Search for the cell housing the specified text and yield its [X, Y] center coordinate. 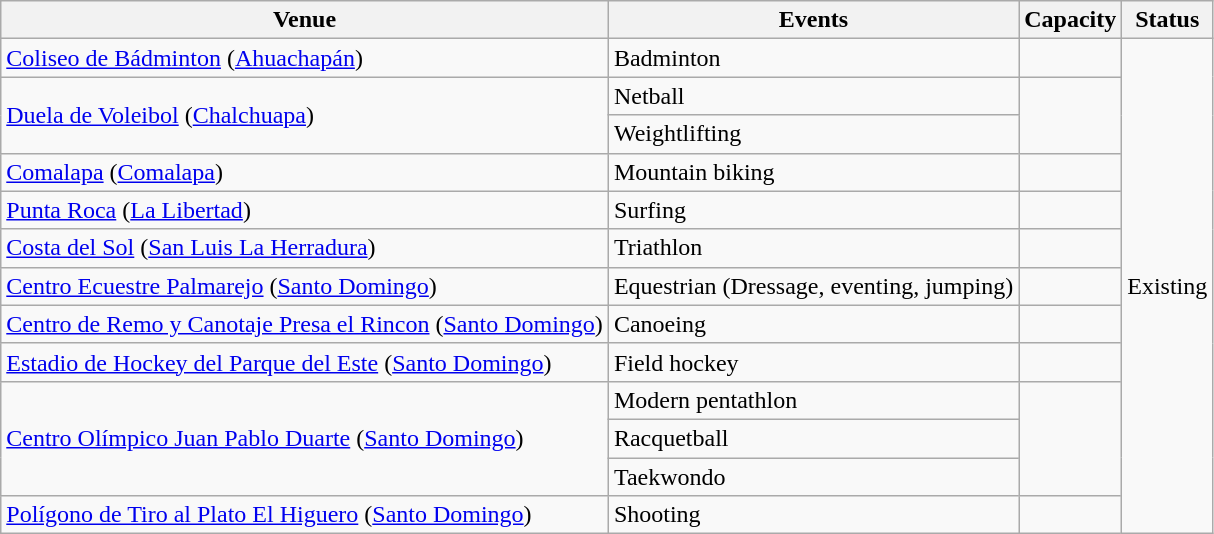
Polígono de Tiro al Plato El Higuero (Santo Domingo) [305, 515]
Equestrian (Dressage, eventing, jumping) [813, 286]
Canoeing [813, 324]
Mountain biking [813, 172]
Existing [1168, 286]
Capacity [1070, 20]
Shooting [813, 515]
Events [813, 20]
Coliseo de Bádminton (Ahuachapán) [305, 58]
Centro de Remo y Canotaje Presa el Rincon (Santo Domingo) [305, 324]
Racquetball [813, 438]
Duela de Voleibol (Chalchuapa) [305, 115]
Badminton [813, 58]
Status [1168, 20]
Venue [305, 20]
Comalapa (Comalapa) [305, 172]
Centro Olímpico Juan Pablo Duarte (Santo Domingo) [305, 438]
Taekwondo [813, 477]
Modern pentathlon [813, 400]
Weightlifting [813, 134]
Estadio de Hockey del Parque del Este (Santo Domingo) [305, 362]
Costa del Sol (San Luis La Herradura) [305, 248]
Punta Roca (La Libertad) [305, 210]
Field hockey [813, 362]
Centro Ecuestre Palmarejo (Santo Domingo) [305, 286]
Triathlon [813, 248]
Netball [813, 96]
Surfing [813, 210]
